Pinpoint the cell where the given text exists, returning its [x, y] midpoint coordinate. 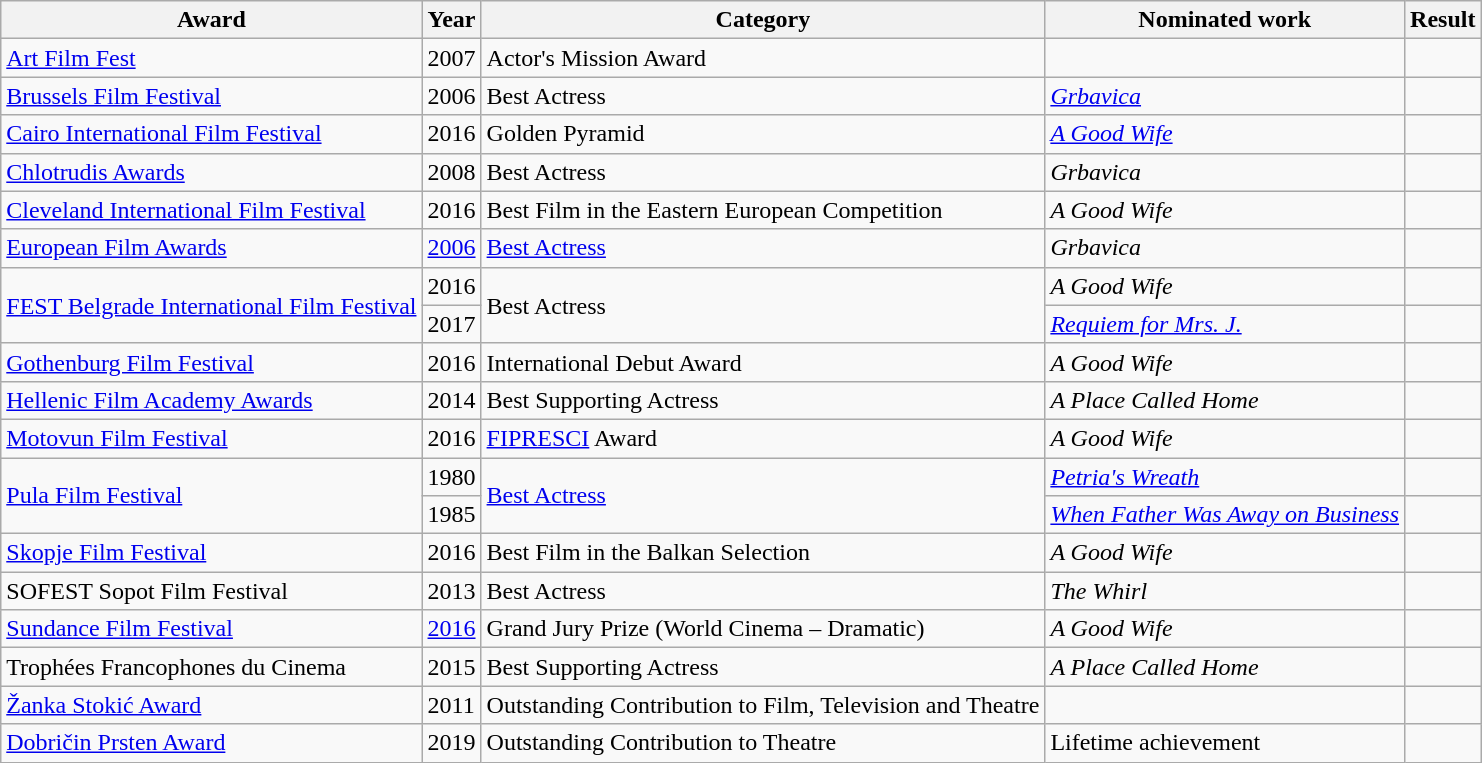
Best Film in the Eastern European Competition [763, 210]
When Father Was Away on Business [1225, 515]
Result [1443, 20]
Category [763, 20]
1980 [452, 477]
FEST Belgrade International Film Festival [212, 305]
Requiem for Mrs. J. [1225, 324]
2017 [452, 324]
Award [212, 20]
2015 [452, 667]
2008 [452, 172]
2014 [452, 400]
2013 [452, 591]
Cleveland International Film Festival [212, 210]
Cairo International Film Festival [212, 134]
Sundance Film Festival [212, 629]
2011 [452, 705]
European Film Awards [212, 248]
Brussels Film Festival [212, 96]
Best Film in the Balkan Selection [763, 553]
Chlotrudis Awards [212, 172]
Outstanding Contribution to Film, Television and Theatre [763, 705]
Hellenic Film Academy Awards [212, 400]
Lifetime achievement [1225, 743]
Skopje Film Festival [212, 553]
Year [452, 20]
FIPRESCI Award [763, 438]
Dobričin Prsten Award [212, 743]
2019 [452, 743]
Pula Film Festival [212, 496]
Outstanding Contribution to Theatre [763, 743]
2007 [452, 58]
International Debut Award [763, 362]
SOFEST Sopot Film Festival [212, 591]
Petria's Wreath [1225, 477]
Gothenburg Film Festival [212, 362]
Žanka Stokić Award [212, 705]
Motovun Film Festival [212, 438]
Golden Pyramid [763, 134]
Nominated work [1225, 20]
Actor's Mission Award [763, 58]
Trophées Francophones du Cinema [212, 667]
The Whirl [1225, 591]
1985 [452, 515]
Grand Jury Prize (World Cinema – Dramatic) [763, 629]
Art Film Fest [212, 58]
